Capture the cell that displays the provided text and extract its (x, y) central coordinate. 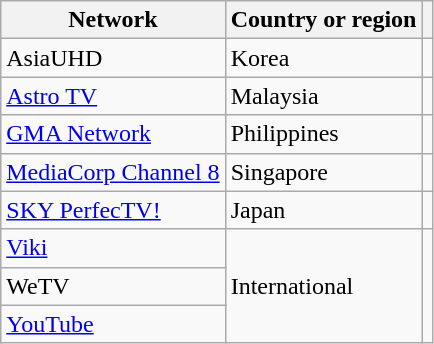
Viki (113, 248)
Network (113, 20)
AsiaUHD (113, 58)
GMA Network (113, 134)
SKY PerfecTV! (113, 210)
Malaysia (324, 96)
Astro TV (113, 96)
International (324, 286)
Japan (324, 210)
YouTube (113, 324)
Philippines (324, 134)
Country or region (324, 20)
WeTV (113, 286)
Singapore (324, 172)
MediaCorp Channel 8 (113, 172)
Korea (324, 58)
